Identify which cell holds the provided text, then report its (x, y) central coordinate. 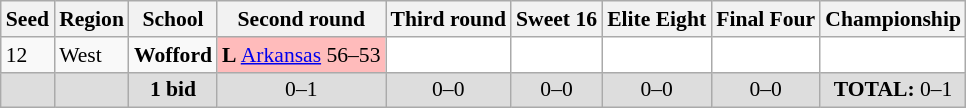
Seed (28, 19)
0–1 (301, 90)
Wofford (173, 55)
Championship (893, 19)
School (173, 19)
West (92, 55)
TOTAL: 0–1 (893, 90)
1 bid (173, 90)
12 (28, 55)
Third round (449, 19)
Second round (301, 19)
Elite Eight (656, 19)
Sweet 16 (556, 19)
L Arkansas 56–53 (301, 55)
Final Four (766, 19)
Region (92, 19)
